Capture the cell that displays the provided text and extract its (x, y) central coordinate. 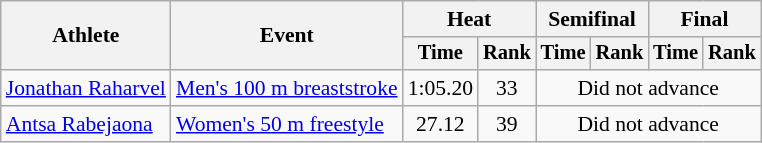
Antsa Rabejaona (86, 124)
Athlete (86, 36)
Event (287, 36)
Jonathan Raharvel (86, 88)
Semifinal (592, 19)
Heat (470, 19)
39 (507, 124)
33 (507, 88)
1:05.20 (440, 88)
Women's 50 m freestyle (287, 124)
Final (704, 19)
Men's 100 m breaststroke (287, 88)
27.12 (440, 124)
